Determine the [X, Y] coordinate at the center of the cell enclosing the given text.  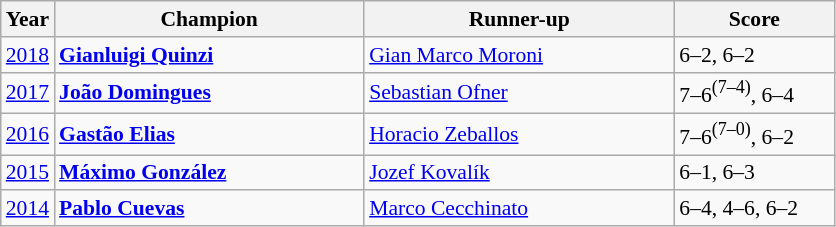
Champion [209, 19]
Marco Cecchinato [519, 209]
Jozef Kovalík [519, 173]
2018 [28, 55]
2015 [28, 173]
2016 [28, 134]
7–6(7–4), 6–4 [754, 92]
Sebastian Ofner [519, 92]
Runner-up [519, 19]
Gianluigi Quinzi [209, 55]
Pablo Cuevas [209, 209]
Score [754, 19]
Horacio Zeballos [519, 134]
7–6(7–0), 6–2 [754, 134]
6–2, 6–2 [754, 55]
Gian Marco Moroni [519, 55]
Máximo González [209, 173]
2014 [28, 209]
Gastão Elias [209, 134]
Year [28, 19]
6–4, 4–6, 6–2 [754, 209]
João Domingues [209, 92]
2017 [28, 92]
6–1, 6–3 [754, 173]
